Pinpoint the cell where the given text exists, returning its [X, Y] midpoint coordinate. 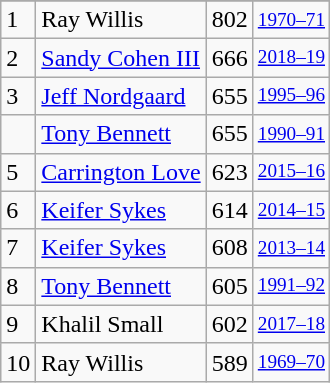
608 [230, 248]
7 [18, 248]
602 [230, 324]
2 [18, 58]
1 [18, 20]
802 [230, 20]
2013–14 [291, 248]
1991–92 [291, 286]
Carrington Love [121, 172]
Jeff Nordgaard [121, 96]
1970–71 [291, 20]
1990–91 [291, 134]
6 [18, 210]
2015–16 [291, 172]
589 [230, 362]
Sandy Cohen III [121, 58]
10 [18, 362]
666 [230, 58]
623 [230, 172]
5 [18, 172]
2018–19 [291, 58]
8 [18, 286]
9 [18, 324]
2014–15 [291, 210]
1995–96 [291, 96]
614 [230, 210]
3 [18, 96]
2017–18 [291, 324]
1969–70 [291, 362]
Khalil Small [121, 324]
605 [230, 286]
